Determine the (x, y) coordinate at the center of the cell enclosing the given text.  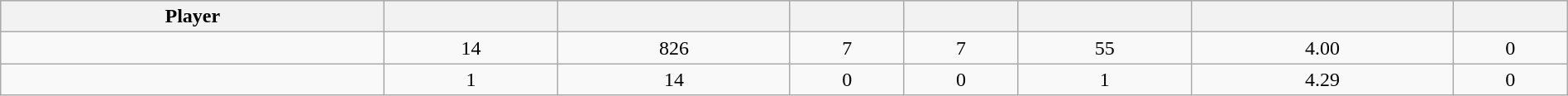
Player (193, 17)
826 (673, 48)
55 (1105, 48)
4.00 (1322, 48)
4.29 (1322, 79)
